Determine the (X, Y) coordinate at the center of the cell enclosing the given text.  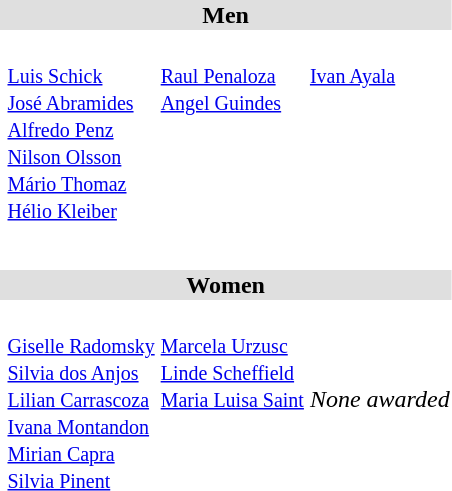
Ivan Ayala (380, 129)
Raul PenalozaAngel Guindes (232, 129)
Women (226, 285)
Men (226, 15)
Luis SchickJosé AbramidesAlfredo PenzNilson OlssonMário ThomazHélio Kleiber (81, 129)
